From the cell containing the given text, extract its center point as [x, y] coordinate. 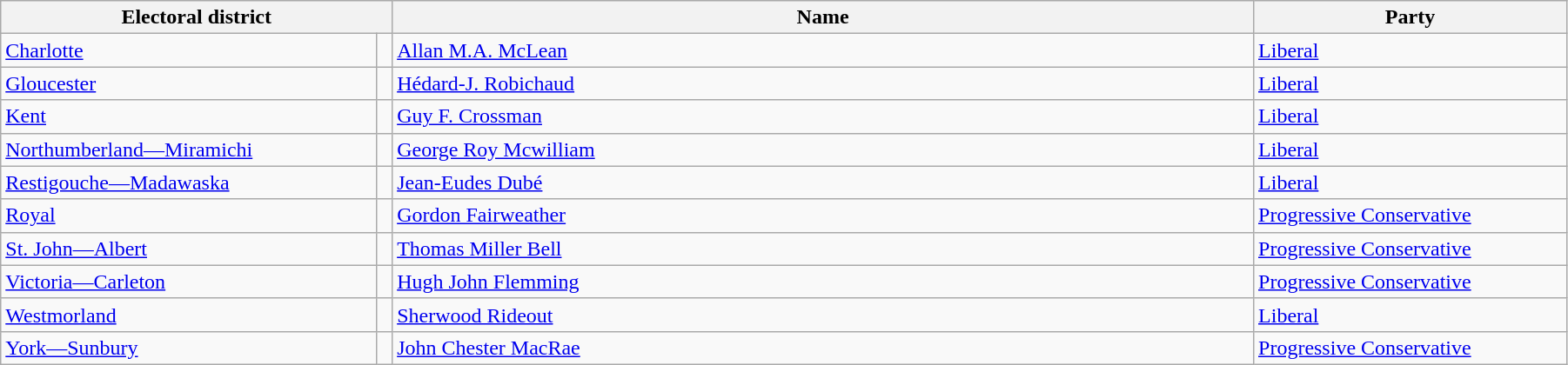
Party [1411, 17]
Hugh John Flemming [823, 282]
St. John—Albert [189, 249]
Royal [189, 216]
Gordon Fairweather [823, 216]
Hédard-J. Robichaud [823, 83]
Jean-Eudes Dubé [823, 182]
Sherwood Rideout [823, 315]
Restigouche—Madawaska [189, 182]
Guy F. Crossman [823, 116]
Westmorland [189, 315]
Northumberland—Miramichi [189, 149]
Thomas Miller Bell [823, 249]
Kent [189, 116]
John Chester MacRae [823, 348]
Allan M.A. McLean [823, 50]
Charlotte [189, 50]
Gloucester [189, 83]
Name [823, 17]
York—Sunbury [189, 348]
George Roy Mcwilliam [823, 149]
Victoria—Carleton [189, 282]
Electoral district [197, 17]
